Return [x, y] of the center of cell containing provided text 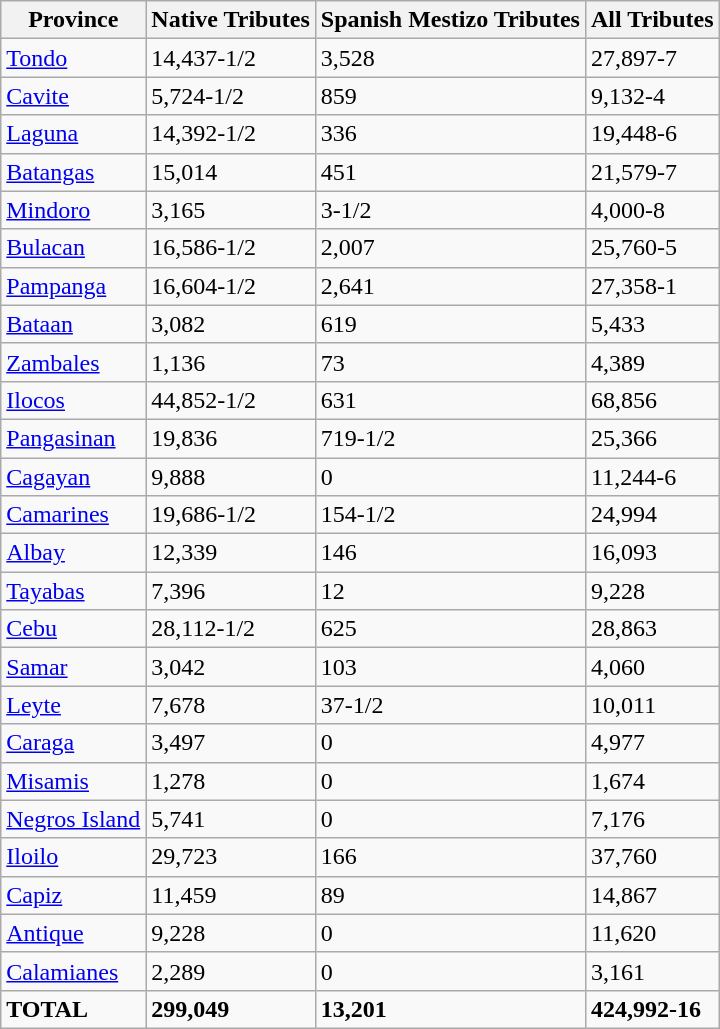
Pangasinan [74, 438]
Caraga [74, 743]
4,977 [652, 743]
14,867 [652, 895]
27,897-7 [652, 58]
Ilocos [74, 400]
2,289 [231, 971]
Province [74, 20]
5,724-1/2 [231, 96]
Cebu [74, 629]
625 [450, 629]
Capiz [74, 895]
12,339 [231, 553]
Cavite [74, 96]
3,497 [231, 743]
3,165 [231, 210]
19,836 [231, 438]
27,358-1 [652, 286]
103 [450, 667]
154-1/2 [450, 515]
Negros Island [74, 819]
37,760 [652, 857]
Calamianes [74, 971]
16,586-1/2 [231, 248]
3,042 [231, 667]
16,093 [652, 553]
Camarines [74, 515]
44,852-1/2 [231, 400]
5,741 [231, 819]
11,620 [652, 933]
Cagayan [74, 477]
Tayabas [74, 591]
424,992-16 [652, 1009]
5,433 [652, 324]
Pampanga [74, 286]
Zambales [74, 362]
19,448-6 [652, 134]
3,082 [231, 324]
631 [450, 400]
11,244-6 [652, 477]
619 [450, 324]
2,007 [450, 248]
3-1/2 [450, 210]
9,132-4 [652, 96]
Bataan [74, 324]
Bulacan [74, 248]
21,579-7 [652, 172]
1,674 [652, 781]
29,723 [231, 857]
Spanish Mestizo Tributes [450, 20]
14,437-1/2 [231, 58]
Leyte [74, 705]
9,888 [231, 477]
Tondo [74, 58]
3,161 [652, 971]
166 [450, 857]
7,678 [231, 705]
1,278 [231, 781]
4,060 [652, 667]
28,112-1/2 [231, 629]
19,686-1/2 [231, 515]
37-1/2 [450, 705]
24,994 [652, 515]
25,760-5 [652, 248]
299,049 [231, 1009]
859 [450, 96]
11,459 [231, 895]
TOTAL [74, 1009]
14,392-1/2 [231, 134]
Misamis [74, 781]
Native Tributes [231, 20]
336 [450, 134]
All Tributes [652, 20]
719-1/2 [450, 438]
68,856 [652, 400]
28,863 [652, 629]
Mindoro [74, 210]
Antique [74, 933]
25,366 [652, 438]
Iloilo [74, 857]
4,000-8 [652, 210]
3,528 [450, 58]
4,389 [652, 362]
7,396 [231, 591]
16,604-1/2 [231, 286]
10,011 [652, 705]
89 [450, 895]
Samar [74, 667]
2,641 [450, 286]
Batangas [74, 172]
13,201 [450, 1009]
15,014 [231, 172]
146 [450, 553]
Albay [74, 553]
12 [450, 591]
1,136 [231, 362]
Laguna [74, 134]
451 [450, 172]
73 [450, 362]
7,176 [652, 819]
